Identify which cell holds the provided text, then report its [x, y] central coordinate. 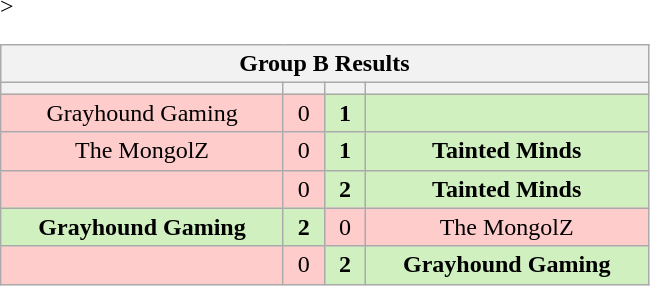
Group B Results [324, 64]
